Capture the cell that displays the provided text and extract its [x, y] central coordinate. 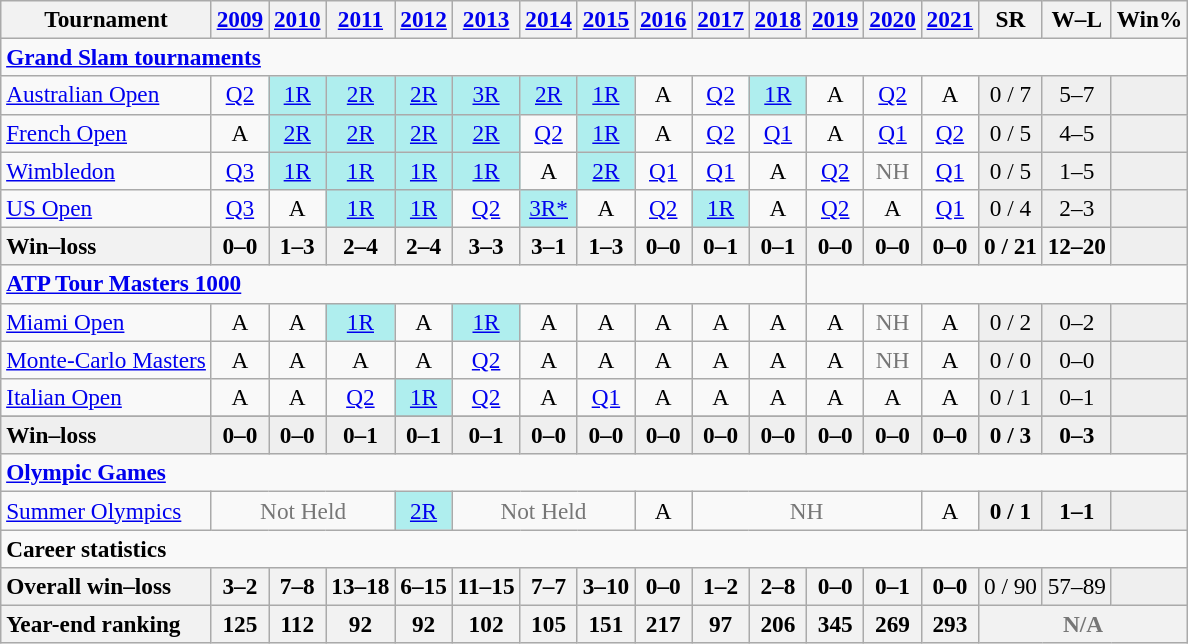
SR [1011, 19]
7–8 [298, 586]
125 [240, 624]
151 [606, 624]
3–10 [606, 586]
11–15 [486, 586]
ATP Tour Masters 1000 [404, 284]
Olympic Games [594, 473]
2009 [240, 19]
N/A [1084, 624]
2–3 [1076, 208]
102 [486, 624]
2014 [548, 19]
0 / 21 [1011, 246]
0 / 2 [1011, 322]
206 [778, 624]
Miami Open [106, 322]
3R* [548, 208]
3R [486, 95]
2018 [778, 19]
W–L [1076, 19]
Grand Slam tournaments [594, 57]
1–5 [1076, 170]
5–7 [1076, 95]
2019 [836, 19]
0 / 90 [1011, 586]
293 [950, 624]
0–2 [1076, 322]
Italian Open [106, 397]
2017 [720, 19]
269 [892, 624]
Overall win–loss [106, 586]
2015 [606, 19]
Australian Open [106, 95]
0 / 7 [1011, 95]
0 / 4 [1011, 208]
2011 [360, 19]
2021 [950, 19]
0 / 0 [1011, 359]
6–15 [424, 586]
217 [664, 624]
4–5 [1076, 133]
7–7 [548, 586]
Wimbledon [106, 170]
57–89 [1076, 586]
2010 [298, 19]
97 [720, 624]
0 / 3 [1011, 435]
3–2 [240, 586]
13–18 [360, 586]
Monte-Carlo Masters [106, 359]
3–1 [548, 246]
French Open [106, 133]
1–1 [1076, 510]
105 [548, 624]
2–8 [778, 586]
2013 [486, 19]
3–3 [486, 246]
1–2 [720, 586]
Year-end ranking [106, 624]
0–3 [1076, 435]
2012 [424, 19]
Tournament [106, 19]
Career statistics [594, 548]
Win% [1149, 19]
112 [298, 624]
2020 [892, 19]
2016 [664, 19]
Summer Olympics [106, 510]
US Open [106, 208]
345 [836, 624]
12–20 [1076, 246]
